Return the [X, Y] coordinate for the center point of the cell that contains the specified text.  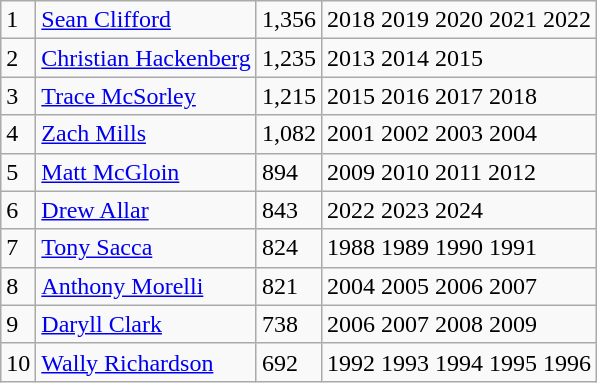
2004 2005 2006 2007 [458, 286]
824 [288, 248]
2009 2010 2011 2012 [458, 172]
738 [288, 324]
2022 2023 2024 [458, 210]
1,235 [288, 58]
6 [18, 210]
7 [18, 248]
8 [18, 286]
Zach Mills [146, 134]
Matt McGloin [146, 172]
10 [18, 362]
1988 1989 1990 1991 [458, 248]
Anthony Morelli [146, 286]
5 [18, 172]
Christian Hackenberg [146, 58]
894 [288, 172]
Sean Clifford [146, 20]
843 [288, 210]
821 [288, 286]
1992 1993 1994 1995 1996 [458, 362]
4 [18, 134]
1,082 [288, 134]
1 [18, 20]
2018 2019 2020 2021 2022 [458, 20]
Trace McSorley [146, 96]
9 [18, 324]
1,215 [288, 96]
Tony Sacca [146, 248]
692 [288, 362]
Wally Richardson [146, 362]
3 [18, 96]
1,356 [288, 20]
2013 2014 2015 [458, 58]
Drew Allar [146, 210]
2 [18, 58]
Daryll Clark [146, 324]
2001 2002 2003 2004 [458, 134]
2006 2007 2008 2009 [458, 324]
2015 2016 2017 2018 [458, 96]
